Output the (x, y) coordinate of the center of the cell containing the given text.  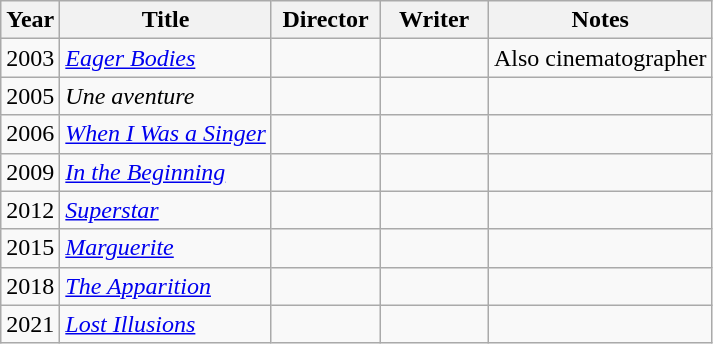
2012 (30, 210)
Also cinematographer (600, 58)
Lost Illusions (166, 324)
Year (30, 20)
Writer (434, 20)
2021 (30, 324)
2003 (30, 58)
Director (326, 20)
2005 (30, 96)
2006 (30, 134)
Eager Bodies (166, 58)
The Apparition (166, 286)
Une aventure (166, 96)
Marguerite (166, 248)
Superstar (166, 210)
When I Was a Singer (166, 134)
2015 (30, 248)
In the Beginning (166, 172)
Title (166, 20)
Notes (600, 20)
2009 (30, 172)
2018 (30, 286)
